Identify which cell holds the provided text, then report its (x, y) central coordinate. 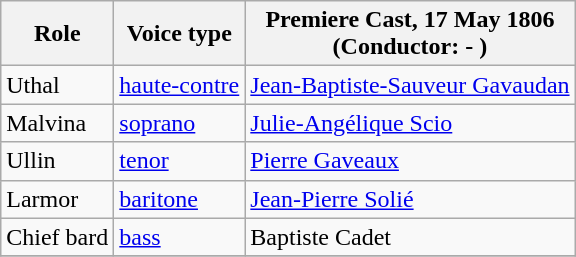
Jean-Pierre Solié (410, 199)
Ullin (58, 161)
haute-contre (180, 85)
Role (58, 34)
tenor (180, 161)
baritone (180, 199)
Jean-Baptiste-Sauveur Gavaudan (410, 85)
Pierre Gaveaux (410, 161)
Uthal (58, 85)
Chief bard (58, 237)
Voice type (180, 34)
bass (180, 237)
Premiere Cast, 17 May 1806(Conductor: - ) (410, 34)
Julie-Angélique Scio (410, 123)
Baptiste Cadet (410, 237)
soprano (180, 123)
Malvina (58, 123)
Larmor (58, 199)
